Locate the cell with the specified text and output its [X, Y] center coordinate. 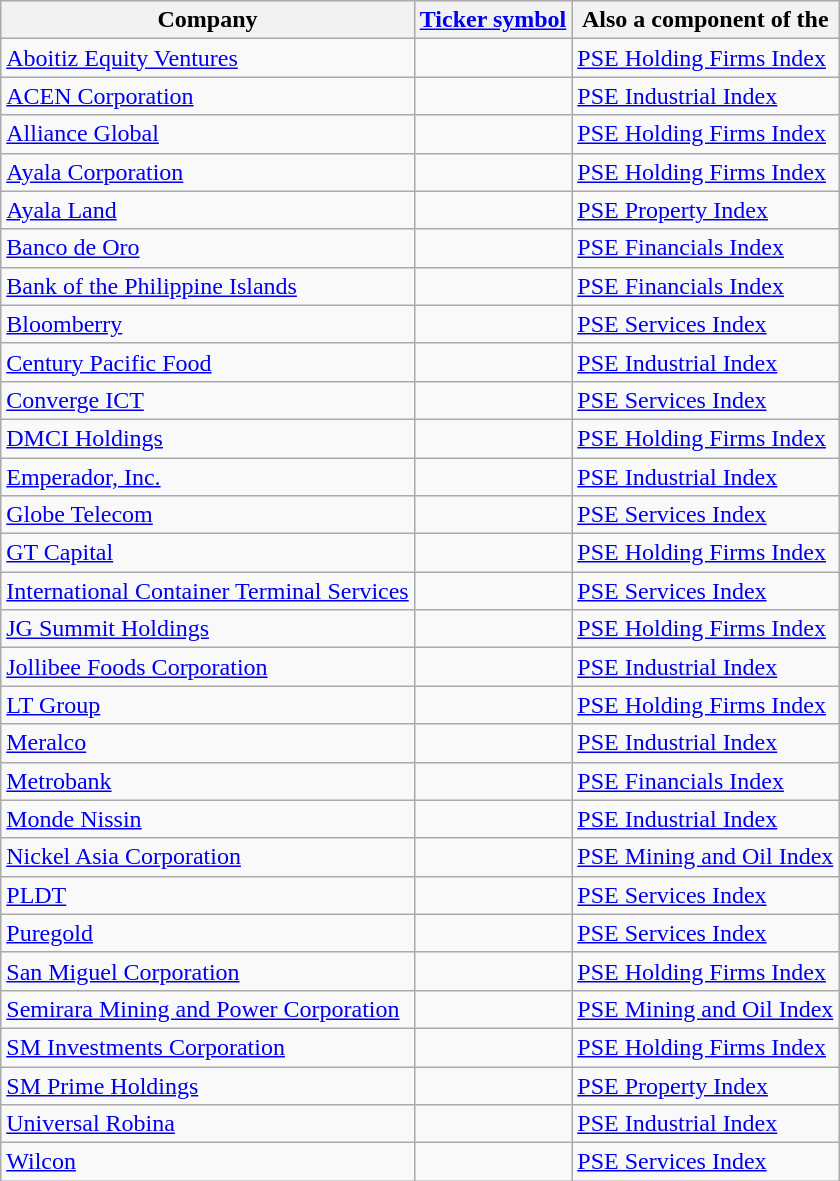
Monde Nissin [208, 819]
Wilcon [208, 1162]
Metrobank [208, 781]
SM Investments Corporation [208, 1047]
Century Pacific Food [208, 362]
JG Summit Holdings [208, 629]
GT Capital [208, 553]
DMCI Holdings [208, 438]
Nickel Asia Corporation [208, 857]
Also a component of the [706, 20]
SM Prime Holdings [208, 1085]
International Container Terminal Services [208, 591]
Jollibee Foods Corporation [208, 667]
Aboitiz Equity Ventures [208, 58]
Ayala Land [208, 210]
ACEN Corporation [208, 96]
Puregold [208, 933]
Bank of the Philippine Islands [208, 286]
Banco de Oro [208, 248]
PLDT [208, 895]
Company [208, 20]
Universal Robina [208, 1124]
Ticker symbol [493, 20]
Converge ICT [208, 400]
Semirara Mining and Power Corporation [208, 1009]
Alliance Global [208, 134]
LT Group [208, 705]
Emperador, Inc. [208, 477]
San Miguel Corporation [208, 971]
Meralco [208, 743]
Globe Telecom [208, 515]
Bloomberry [208, 324]
Ayala Corporation [208, 172]
